Provide the [x, y] coordinate of the cell's center where the given text is located.  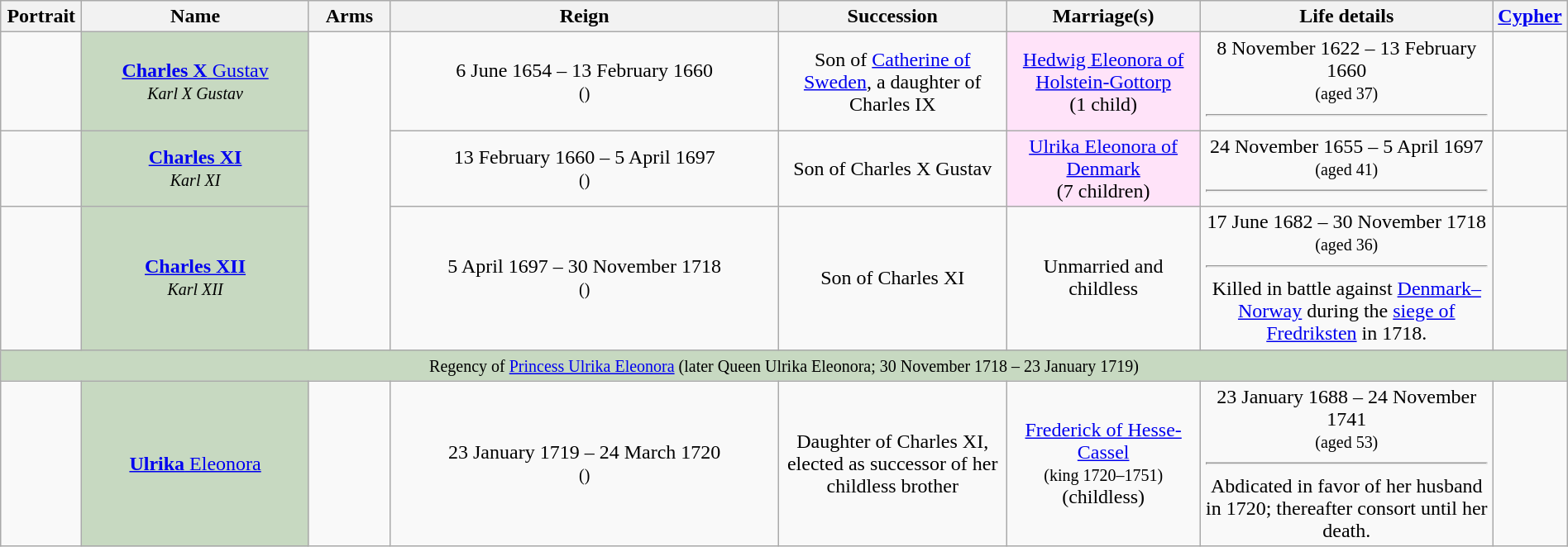
Portrait [41, 17]
Charles XIIKarl XII [195, 278]
Regency of Princess Ulrika Eleonora (later Queen Ulrika Eleonora; 30 November 1718 – 23 January 1719) [784, 365]
Cypher [1530, 17]
Reign [584, 17]
Name [195, 17]
6 June 1654 – 13 February 1660() [584, 81]
17 June 1682 – 30 November 1718(aged 36)Killed in battle against Denmark–Norway during the siege of Fredriksten in 1718. [1346, 278]
Ulrika Eleonora [195, 464]
Frederick of Hesse-Cassel(king 1720–1751)(childless) [1103, 464]
Son of Charles XI [893, 278]
Arms [349, 17]
8 November 1622 – 13 February 1660(aged 37) [1346, 81]
23 January 1719 – 24 March 1720() [584, 464]
Charles X GustavKarl X Gustav [195, 81]
Hedwig Eleonora of Holstein-Gottorp(1 child) [1103, 81]
Son of Catherine of Sweden, a daughter of Charles IX [893, 81]
13 February 1660 – 5 April 1697() [584, 169]
23 January 1688 – 24 November 1741(aged 53)Abdicated in favor of her husband in 1720; thereafter consort until her death. [1346, 464]
Charles XIKarl XI [195, 169]
Daughter of Charles XI, elected as successor of her childless brother [893, 464]
Marriage(s) [1103, 17]
24 November 1655 – 5 April 1697(aged 41) [1346, 169]
Succession [893, 17]
Son of Charles X Gustav [893, 169]
5 April 1697 – 30 November 1718() [584, 278]
Unmarried and childless [1103, 278]
Life details [1346, 17]
Ulrika Eleonora of Denmark(7 children) [1103, 169]
